From the cell containing the given text, extract its center point as [x, y] coordinate. 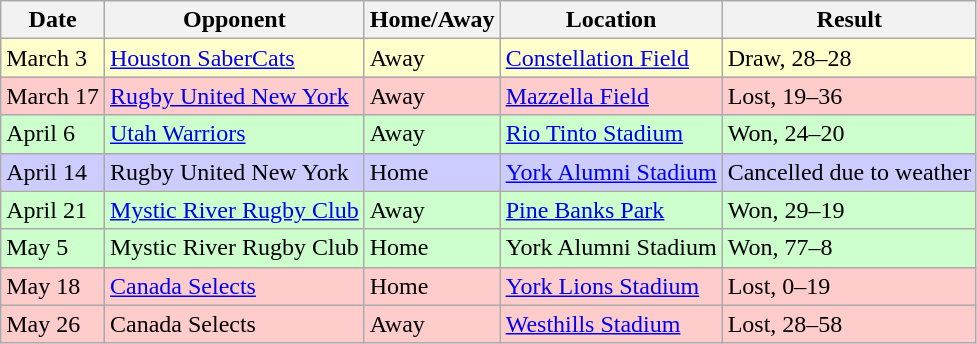
Won, 77–8 [849, 248]
Cancelled due to weather [849, 172]
Rio Tinto Stadium [611, 134]
Westhills Stadium [611, 324]
Home/Away [432, 20]
March 17 [53, 96]
Mazzella Field [611, 96]
Houston SaberCats [234, 58]
Utah Warriors [234, 134]
May 18 [53, 286]
Pine Banks Park [611, 210]
Draw, 28–28 [849, 58]
Lost, 28–58 [849, 324]
April 6 [53, 134]
May 5 [53, 248]
Date [53, 20]
Opponent [234, 20]
May 26 [53, 324]
Location [611, 20]
March 3 [53, 58]
April 14 [53, 172]
Constellation Field [611, 58]
Won, 24–20 [849, 134]
York Lions Stadium [611, 286]
Result [849, 20]
Lost, 19–36 [849, 96]
Won, 29–19 [849, 210]
April 21 [53, 210]
Lost, 0–19 [849, 286]
